Find where the given text appears and provide that cell's center as (x, y) coordinate. 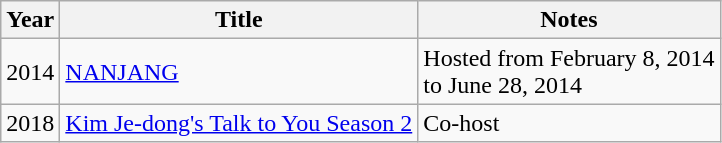
Title (239, 20)
2018 (30, 123)
Co-host (569, 123)
Hosted from February 8, 2014 to June 28, 2014 (569, 72)
Kim Je-dong's Talk to You Season 2 (239, 123)
Year (30, 20)
Notes (569, 20)
2014 (30, 72)
NANJANG (239, 72)
